Identify which cell holds the provided text, then report its (x, y) central coordinate. 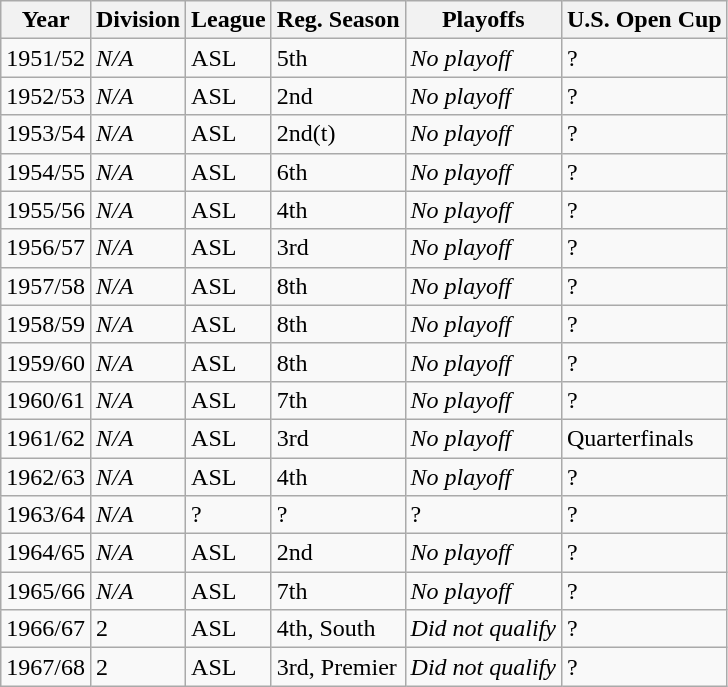
1954/55 (46, 172)
1961/62 (46, 438)
1953/54 (46, 134)
3rd, Premier (338, 667)
1960/61 (46, 400)
Reg. Season (338, 20)
1958/59 (46, 324)
1951/52 (46, 58)
2nd(t) (338, 134)
1956/57 (46, 248)
1965/66 (46, 591)
U.S. Open Cup (644, 20)
5th (338, 58)
1952/53 (46, 96)
1959/60 (46, 362)
Playoffs (483, 20)
1957/58 (46, 286)
Division (138, 20)
6th (338, 172)
League (229, 20)
1963/64 (46, 515)
1955/56 (46, 210)
4th, South (338, 629)
1962/63 (46, 477)
1967/68 (46, 667)
Year (46, 20)
Quarterfinals (644, 438)
1964/65 (46, 553)
1966/67 (46, 629)
